Scan for the cell matching the given text and deliver its [X, Y] coordinate at center. 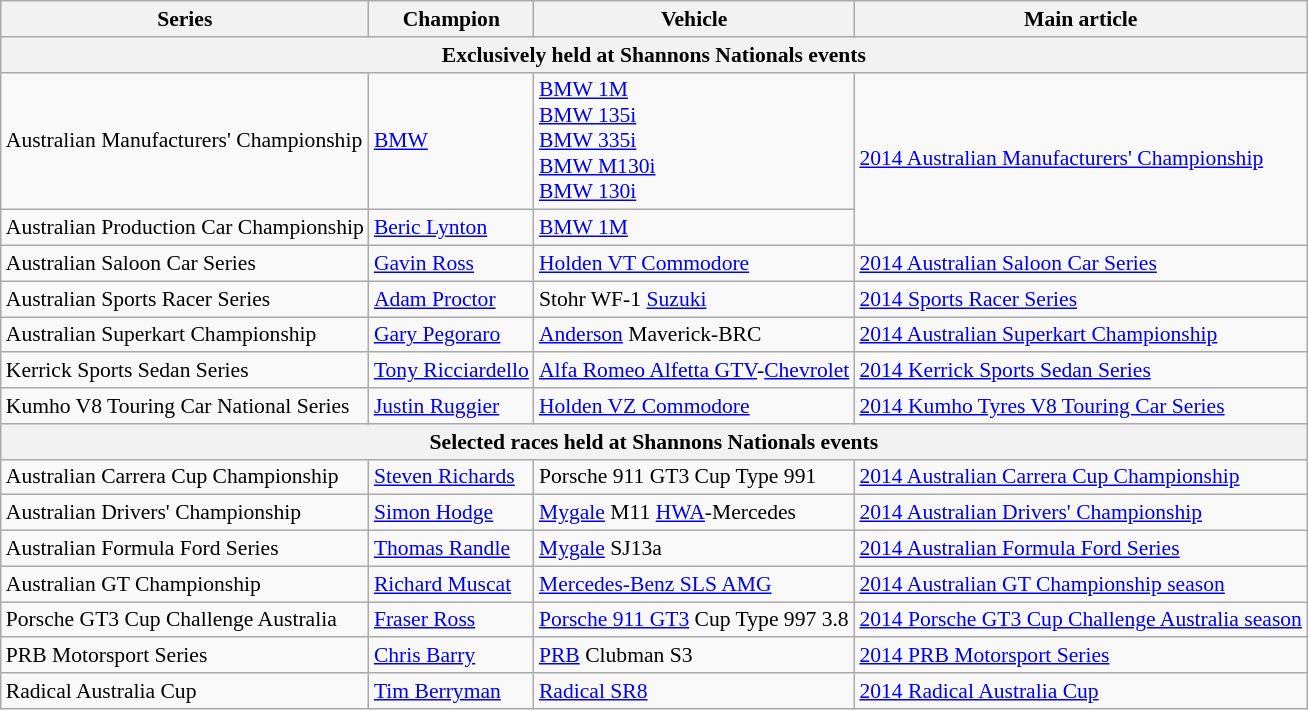
Australian GT Championship [185, 584]
Vehicle [694, 19]
Tim Berryman [452, 691]
Steven Richards [452, 477]
BMW 1M [694, 228]
2014 Australian Drivers' Championship [1080, 513]
Porsche 911 GT3 Cup Type 997 3.8 [694, 620]
Beric Lynton [452, 228]
Anderson Maverick-BRC [694, 335]
2014 Australian Formula Ford Series [1080, 549]
Series [185, 19]
PRB Motorsport Series [185, 656]
Gary Pegoraro [452, 335]
Porsche 911 GT3 Cup Type 991 [694, 477]
Australian Manufacturers' Championship [185, 141]
Stohr WF-1 Suzuki [694, 299]
Australian Formula Ford Series [185, 549]
BMW [452, 141]
Radical SR8 [694, 691]
Holden VZ Commodore [694, 406]
Richard Muscat [452, 584]
2014 Australian GT Championship season [1080, 584]
PRB Clubman S3 [694, 656]
Exclusively held at Shannons Nationals events [654, 55]
Tony Ricciardello [452, 371]
2014 Porsche GT3 Cup Challenge Australia season [1080, 620]
Kerrick Sports Sedan Series [185, 371]
Selected races held at Shannons Nationals events [654, 442]
2014 PRB Motorsport Series [1080, 656]
Radical Australia Cup [185, 691]
2014 Australian Superkart Championship [1080, 335]
Main article [1080, 19]
Simon Hodge [452, 513]
Australian Carrera Cup Championship [185, 477]
Champion [452, 19]
Mygale SJ13a [694, 549]
Kumho V8 Touring Car National Series [185, 406]
2014 Australian Carrera Cup Championship [1080, 477]
2014 Australian Manufacturers' Championship [1080, 158]
2014 Sports Racer Series [1080, 299]
2014 Australian Saloon Car Series [1080, 264]
Australian Saloon Car Series [185, 264]
Mercedes-Benz SLS AMG [694, 584]
Justin Ruggier [452, 406]
2014 Kerrick Sports Sedan Series [1080, 371]
Gavin Ross [452, 264]
Alfa Romeo Alfetta GTV-Chevrolet [694, 371]
2014 Radical Australia Cup [1080, 691]
Adam Proctor [452, 299]
Australian Drivers' Championship [185, 513]
Holden VT Commodore [694, 264]
Australian Sports Racer Series [185, 299]
Porsche GT3 Cup Challenge Australia [185, 620]
Mygale M11 HWA-Mercedes [694, 513]
Australian Production Car Championship [185, 228]
BMW 1M BMW 135i BMW 335i BMW M130i BMW 130i [694, 141]
Australian Superkart Championship [185, 335]
Thomas Randle [452, 549]
Chris Barry [452, 656]
Fraser Ross [452, 620]
2014 Kumho Tyres V8 Touring Car Series [1080, 406]
